Find where the given text appears and provide that cell's center as (X, Y) coordinate. 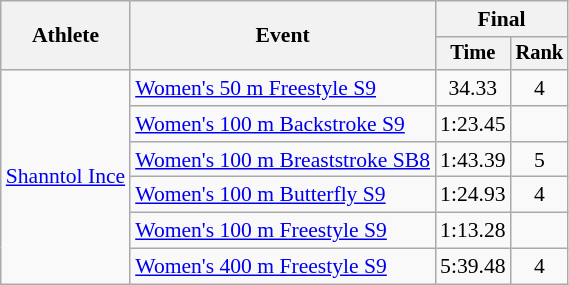
1:23.45 (472, 124)
1:24.93 (472, 195)
Final (502, 19)
Women's 100 m Breaststroke SB8 (282, 160)
Time (472, 54)
Women's 100 m Backstroke S9 (282, 124)
1:13.28 (472, 231)
Women's 50 m Freestyle S9 (282, 88)
Athlete (66, 36)
Women's 100 m Freestyle S9 (282, 231)
Shanntol Ince (66, 177)
5:39.48 (472, 267)
Women's 100 m Butterfly S9 (282, 195)
34.33 (472, 88)
1:43.39 (472, 160)
5 (540, 160)
Event (282, 36)
Women's 400 m Freestyle S9 (282, 267)
Rank (540, 54)
